Determine the (x, y) coordinate at the center of the cell enclosing the given text.  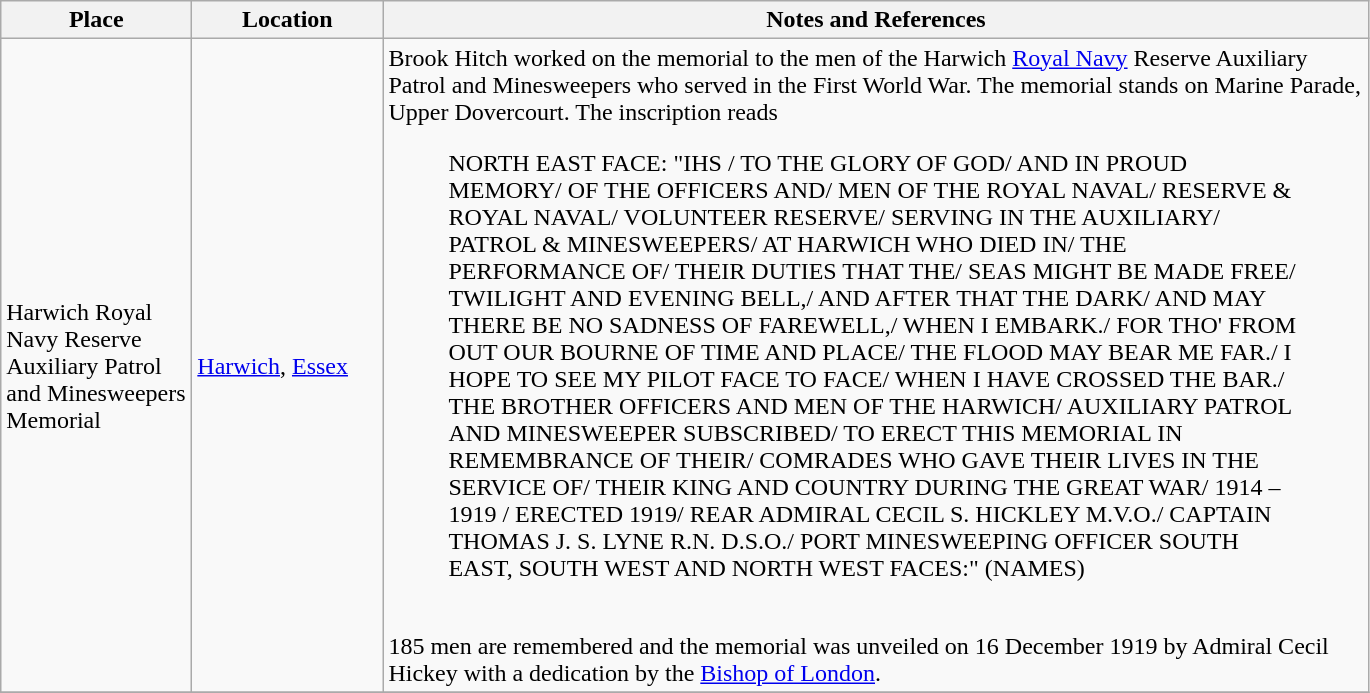
Location (288, 20)
Notes and References (876, 20)
Place (96, 20)
Harwich, Essex (288, 366)
Harwich Royal Navy Reserve Auxiliary Patrol and Minesweepers Memorial (96, 366)
